Locate the cell with the specified text and output its [X, Y] center coordinate. 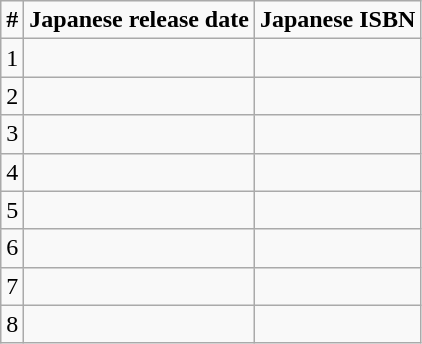
Japanese ISBN [337, 20]
4 [12, 172]
1 [12, 58]
5 [12, 210]
6 [12, 248]
Japanese release date [140, 20]
7 [12, 286]
2 [12, 96]
# [12, 20]
3 [12, 134]
8 [12, 324]
